Provide the [x, y] coordinate of the cell's center where the given text is located.  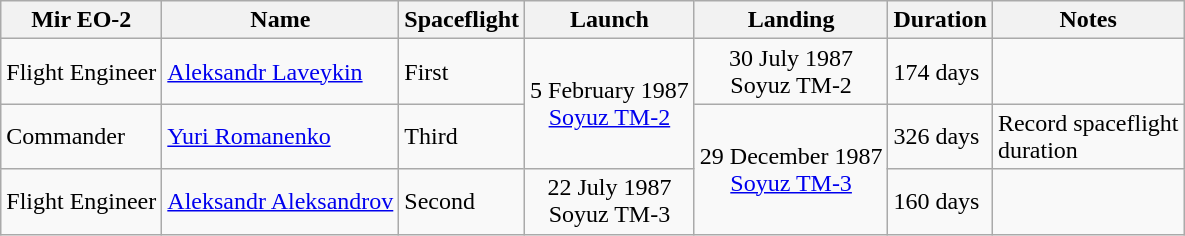
Spaceflight [462, 20]
First [462, 72]
Name [280, 20]
Commander [82, 136]
Notes [1088, 20]
Record spaceflight duration [1088, 136]
30 July 1987 Soyuz TM-2 [791, 72]
160 days [940, 202]
Launch [610, 20]
22 July 1987 Soyuz TM-3 [610, 202]
Aleksandr Aleksandrov [280, 202]
174 days [940, 72]
Mir EO-2 [82, 20]
Second [462, 202]
326 days [940, 136]
Yuri Romanenko [280, 136]
Duration [940, 20]
29 December 1987 Soyuz TM-3 [791, 169]
Landing [791, 20]
5 February 1987 Soyuz TM-2 [610, 104]
Third [462, 136]
Aleksandr Laveykin [280, 72]
